Return the [X, Y] coordinate for the center point of the cell that contains the specified text.  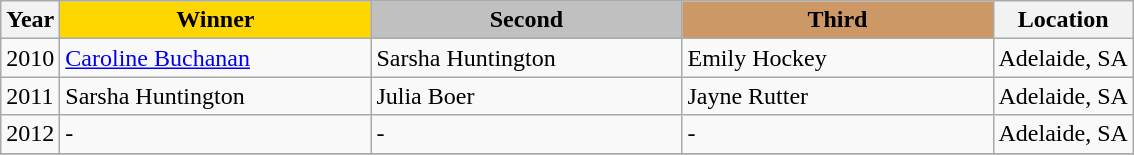
Emily Hockey [838, 58]
2011 [30, 96]
Year [30, 20]
2010 [30, 58]
Caroline Buchanan [216, 58]
Location [1063, 20]
Third [838, 20]
Winner [216, 20]
2012 [30, 134]
Julia Boer [526, 96]
Second [526, 20]
Jayne Rutter [838, 96]
